For the text-containing cell, return its midpoint in (x, y) coordinate format. 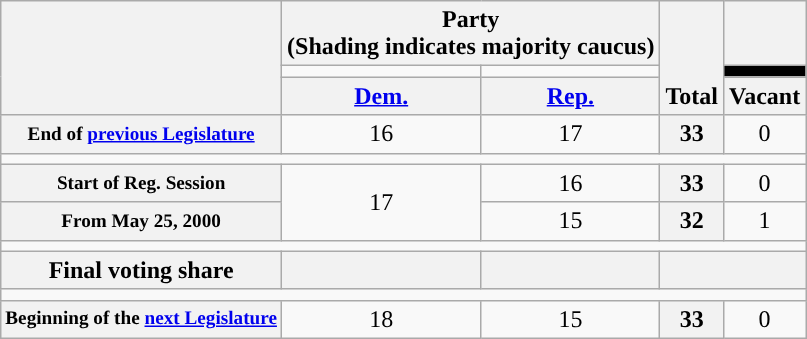
1 (764, 221)
Vacant (764, 96)
Beginning of the next Legislature (142, 319)
32 (692, 221)
Rep. (570, 96)
Final voting share (142, 270)
Dem. (382, 96)
End of previous Legislature (142, 134)
Start of Reg. Session (142, 183)
Party (Shading indicates majority caucus) (471, 34)
From May 25, 2000 (142, 221)
Total (692, 58)
18 (382, 319)
